Capture the cell that displays the provided text and extract its [x, y] central coordinate. 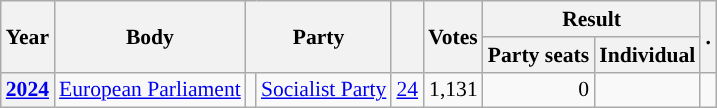
Votes [453, 36]
Body [150, 36]
Socialist Party [324, 90]
. [708, 36]
0 [538, 90]
Party [319, 36]
Result [592, 19]
24 [407, 90]
Year [28, 36]
European Parliament [150, 90]
Individual [647, 55]
1,131 [453, 90]
2024 [28, 90]
Party seats [538, 55]
